Provide the [X, Y] coordinate of the cell's center where the given text is located.  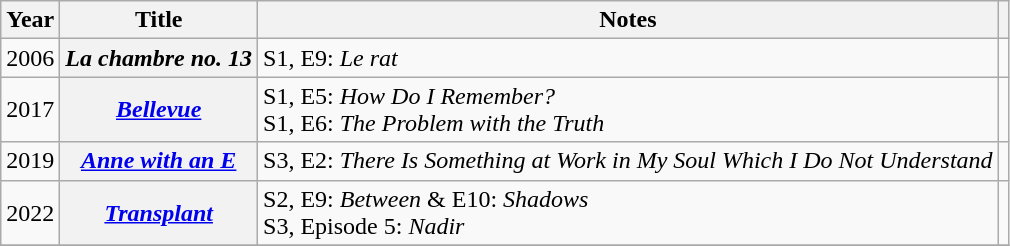
2006 [30, 58]
Bellevue [159, 110]
2017 [30, 110]
Anne with an E [159, 161]
2019 [30, 161]
S1, E9: Le rat [628, 58]
La chambre no. 13 [159, 58]
Year [30, 20]
Notes [628, 20]
S1, E5: How Do I Remember?S1, E6: The Problem with the Truth [628, 110]
S2, E9: Between & E10: ShadowsS3, Episode 5: Nadir [628, 212]
2022 [30, 212]
Title [159, 20]
Transplant [159, 212]
S3, E2: There Is Something at Work in My Soul Which I Do Not Understand [628, 161]
